For the text-containing cell, return its midpoint in [x, y] coordinate format. 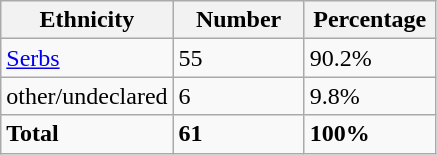
61 [238, 134]
Number [238, 20]
6 [238, 96]
other/undeclared [87, 96]
Ethnicity [87, 20]
90.2% [370, 58]
Total [87, 134]
Percentage [370, 20]
Serbs [87, 58]
55 [238, 58]
100% [370, 134]
9.8% [370, 96]
